Search for the cell housing the specified text and yield its (X, Y) center coordinate. 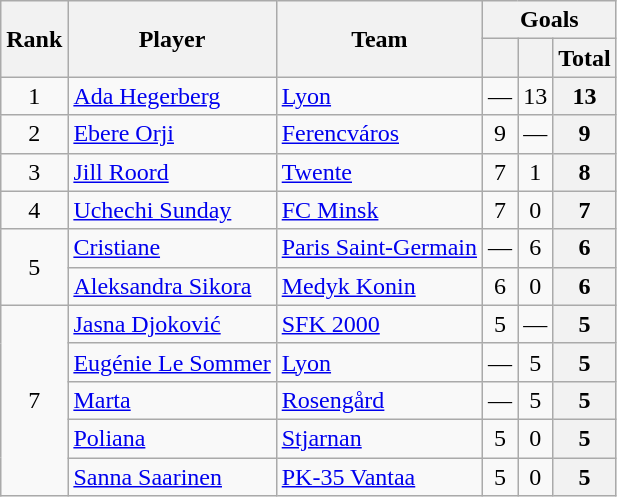
Jasna Djoković (172, 324)
8 (585, 172)
Uchechi Sunday (172, 210)
Player (172, 39)
SFK 2000 (379, 324)
Stjarnan (379, 438)
Rank (34, 39)
4 (34, 210)
Poliana (172, 438)
Twente (379, 172)
Marta (172, 400)
Ferencváros (379, 134)
Ebere Orji (172, 134)
Sanna Saarinen (172, 477)
3 (34, 172)
Ada Hegerberg (172, 96)
Total (585, 58)
2 (34, 134)
Cristiane (172, 248)
Team (379, 39)
Goals (550, 20)
FC Minsk (379, 210)
Jill Roord (172, 172)
PK-35 Vantaa (379, 477)
Paris Saint-Germain (379, 248)
Aleksandra Sikora (172, 286)
Eugénie Le Sommer (172, 362)
Medyk Konin (379, 286)
Rosengård (379, 400)
